Determine the [x, y] coordinate at the center of the cell enclosing the given text.  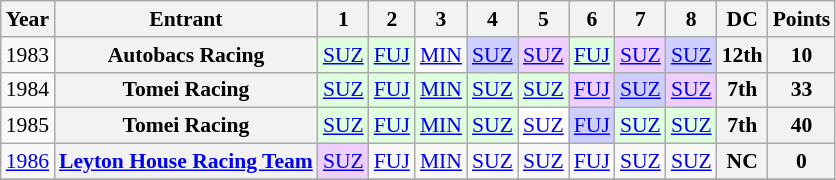
12th [742, 55]
0 [802, 162]
10 [802, 55]
Points [802, 19]
1985 [28, 126]
Autobacs Racing [186, 55]
Leyton House Racing Team [186, 162]
Entrant [186, 19]
1 [344, 19]
DC [742, 19]
4 [492, 19]
1986 [28, 162]
3 [441, 19]
1984 [28, 90]
NC [742, 162]
Year [28, 19]
33 [802, 90]
1983 [28, 55]
40 [802, 126]
6 [592, 19]
2 [392, 19]
7 [640, 19]
8 [692, 19]
5 [544, 19]
